Pinpoint the cell where the given text exists, returning its [x, y] midpoint coordinate. 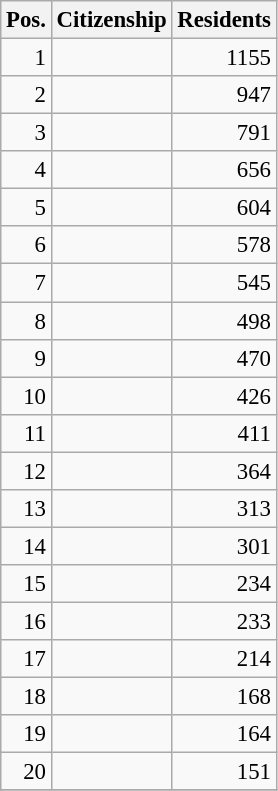
947 [224, 95]
426 [224, 396]
12 [26, 471]
313 [224, 509]
1 [26, 58]
470 [224, 358]
164 [224, 734]
6 [26, 245]
14 [26, 546]
10 [26, 396]
16 [26, 621]
17 [26, 659]
11 [26, 433]
9 [26, 358]
Residents [224, 20]
19 [26, 734]
364 [224, 471]
8 [26, 321]
2 [26, 95]
Pos. [26, 20]
151 [224, 772]
4 [26, 170]
498 [224, 321]
168 [224, 697]
604 [224, 208]
656 [224, 170]
233 [224, 621]
545 [224, 283]
7 [26, 283]
301 [224, 546]
234 [224, 584]
791 [224, 133]
15 [26, 584]
411 [224, 433]
Citizenship [112, 20]
578 [224, 245]
5 [26, 208]
1155 [224, 58]
13 [26, 509]
18 [26, 697]
3 [26, 133]
20 [26, 772]
214 [224, 659]
